Scan for the cell matching the given text and deliver its [x, y] coordinate at center. 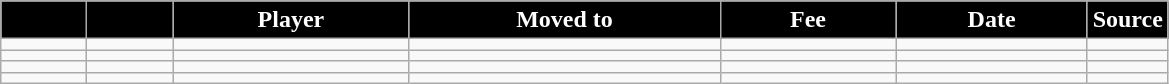
Fee [808, 20]
Player [291, 20]
Source [1128, 20]
Moved to [564, 20]
Date [992, 20]
